Return [x, y] of the center of cell containing provided text 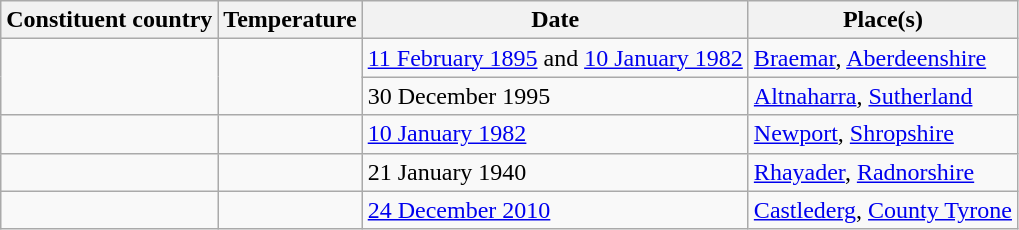
11 February 1895 and 10 January 1982 [555, 58]
30 December 1995 [555, 96]
Rhayader, Radnorshire [882, 172]
Temperature [290, 20]
Altnaharra, Sutherland [882, 96]
Constituent country [110, 20]
Place(s) [882, 20]
10 January 1982 [555, 134]
24 December 2010 [555, 210]
Newport, Shropshire [882, 134]
21 January 1940 [555, 172]
Date [555, 20]
Braemar, Aberdeenshire [882, 58]
Castlederg, County Tyrone [882, 210]
